Return [X, Y] of the center of cell containing provided text 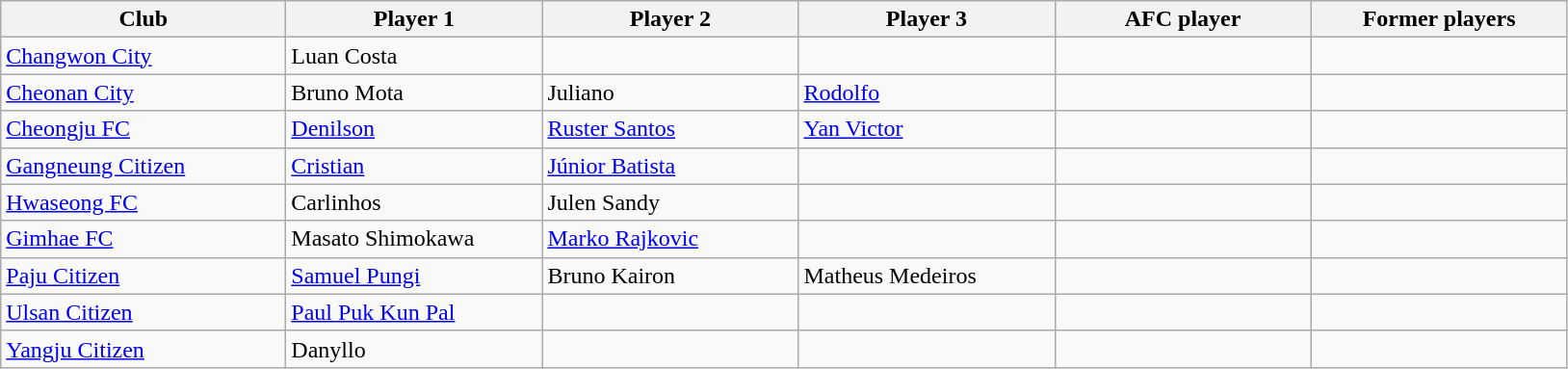
Former players [1439, 19]
Yangju Citizen [144, 349]
Changwon City [144, 56]
Club [144, 19]
Masato Shimokawa [414, 239]
Ulsan Citizen [144, 312]
Rodolfo [927, 92]
Paju Citizen [144, 276]
Hwaseong FC [144, 202]
Cheongju FC [144, 129]
Yan Victor [927, 129]
Danyllo [414, 349]
Matheus Medeiros [927, 276]
Carlinhos [414, 202]
Cristian [414, 166]
Marko Rajkovic [670, 239]
Bruno Mota [414, 92]
Player 1 [414, 19]
Júnior Batista [670, 166]
Gangneung Citizen [144, 166]
Player 3 [927, 19]
Denilson [414, 129]
Bruno Kairon [670, 276]
Julen Sandy [670, 202]
Gimhae FC [144, 239]
Cheonan City [144, 92]
Luan Costa [414, 56]
Paul Puk Kun Pal [414, 312]
AFC player [1183, 19]
Samuel Pungi [414, 276]
Player 2 [670, 19]
Ruster Santos [670, 129]
Juliano [670, 92]
